For the text-containing cell, return its midpoint in [X, Y] coordinate format. 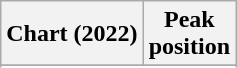
Peakposition [189, 34]
Chart (2022) [72, 34]
